From the cell containing the given text, extract its center point as (x, y) coordinate. 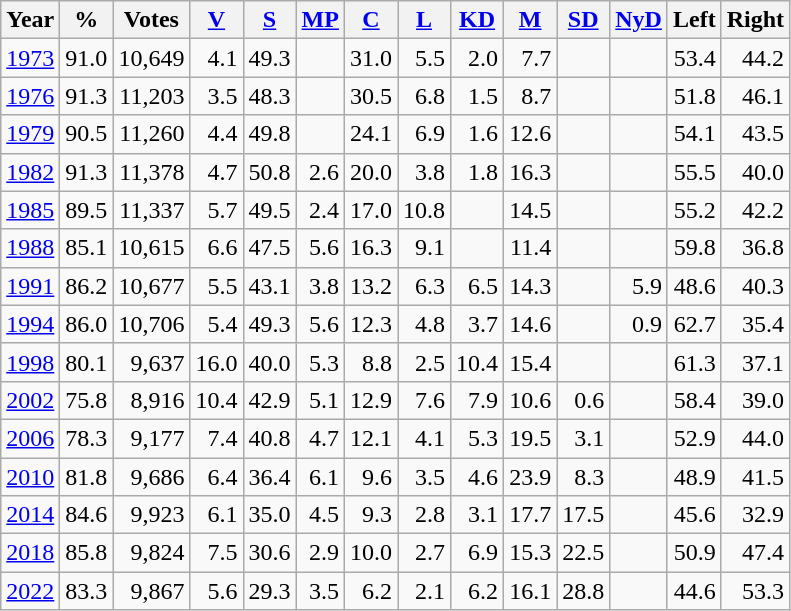
10,649 (152, 58)
2022 (30, 591)
4.8 (424, 324)
2014 (30, 515)
46.1 (755, 96)
35.4 (755, 324)
36.8 (755, 248)
9,637 (152, 362)
58.4 (694, 400)
10.8 (424, 210)
85.1 (86, 248)
80.1 (86, 362)
7.4 (216, 438)
85.8 (86, 553)
84.6 (86, 515)
43.1 (270, 286)
Left (694, 20)
9,177 (152, 438)
2.8 (424, 515)
50.8 (270, 172)
SD (584, 20)
83.3 (86, 591)
8.8 (370, 362)
10,706 (152, 324)
8,916 (152, 400)
1982 (30, 172)
10,615 (152, 248)
16.1 (530, 591)
7.6 (424, 400)
13.2 (370, 286)
44.0 (755, 438)
86.2 (86, 286)
9,923 (152, 515)
50.9 (694, 553)
39.0 (755, 400)
81.8 (86, 477)
Right (755, 20)
48.9 (694, 477)
9,686 (152, 477)
2.7 (424, 553)
17.7 (530, 515)
42.9 (270, 400)
90.5 (86, 134)
15.4 (530, 362)
1976 (30, 96)
32.9 (755, 515)
1994 (30, 324)
7.7 (530, 58)
9.1 (424, 248)
12.6 (530, 134)
10,677 (152, 286)
11,337 (152, 210)
55.5 (694, 172)
1973 (30, 58)
28.8 (584, 591)
2006 (30, 438)
L (424, 20)
49.5 (270, 210)
12.3 (370, 324)
35.0 (270, 515)
C (370, 20)
42.2 (755, 210)
1985 (30, 210)
14.6 (530, 324)
2010 (30, 477)
40.8 (270, 438)
M (530, 20)
89.5 (86, 210)
11,260 (152, 134)
11,378 (152, 172)
55.2 (694, 210)
51.8 (694, 96)
12.9 (370, 400)
Votes (152, 20)
30.5 (370, 96)
5.1 (320, 400)
43.5 (755, 134)
10.0 (370, 553)
2.1 (424, 591)
44.2 (755, 58)
45.6 (694, 515)
MP (320, 20)
4.5 (320, 515)
14.5 (530, 210)
31.0 (370, 58)
20.0 (370, 172)
2018 (30, 553)
5.4 (216, 324)
V (216, 20)
23.9 (530, 477)
78.3 (86, 438)
52.9 (694, 438)
14.3 (530, 286)
4.4 (216, 134)
6.8 (424, 96)
48.6 (694, 286)
1.5 (478, 96)
1998 (30, 362)
44.6 (694, 591)
9,867 (152, 591)
6.5 (478, 286)
47.5 (270, 248)
49.8 (270, 134)
0.6 (584, 400)
53.4 (694, 58)
61.3 (694, 362)
5.7 (216, 210)
15.3 (530, 553)
75.8 (86, 400)
1.6 (478, 134)
22.5 (584, 553)
S (270, 20)
2.9 (320, 553)
47.4 (755, 553)
9.3 (370, 515)
0.9 (639, 324)
12.1 (370, 438)
8.3 (584, 477)
24.1 (370, 134)
37.1 (755, 362)
Year (30, 20)
19.5 (530, 438)
2002 (30, 400)
17.5 (584, 515)
86.0 (86, 324)
9,824 (152, 553)
2.6 (320, 172)
6.3 (424, 286)
41.5 (755, 477)
36.4 (270, 477)
5.9 (639, 286)
59.8 (694, 248)
KD (478, 20)
91.0 (86, 58)
11.4 (530, 248)
2.4 (320, 210)
8.7 (530, 96)
4.6 (478, 477)
48.3 (270, 96)
1979 (30, 134)
54.1 (694, 134)
1.8 (478, 172)
1988 (30, 248)
% (86, 20)
6.6 (216, 248)
30.6 (270, 553)
11,203 (152, 96)
6.4 (216, 477)
53.3 (755, 591)
9.6 (370, 477)
2.0 (478, 58)
7.5 (216, 553)
1991 (30, 286)
2.5 (424, 362)
62.7 (694, 324)
3.7 (478, 324)
16.0 (216, 362)
29.3 (270, 591)
40.3 (755, 286)
NyD (639, 20)
7.9 (478, 400)
17.0 (370, 210)
10.6 (530, 400)
